Pinpoint the cell where the given text exists, returning its [X, Y] midpoint coordinate. 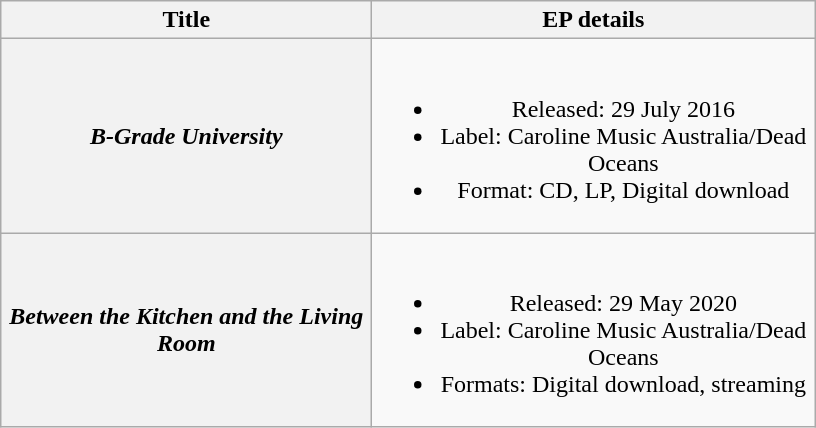
Between the Kitchen and the Living Room [186, 330]
Released: 29 May 2020Label: Caroline Music Australia/Dead OceansFormats: Digital download, streaming [594, 330]
EP details [594, 20]
Released: 29 July 2016Label: Caroline Music Australia/Dead OceansFormat: CD, LP, Digital download [594, 136]
Title [186, 20]
B-Grade University [186, 136]
